Extract the (X, Y) coordinate from the center of the cell holding the provided text.  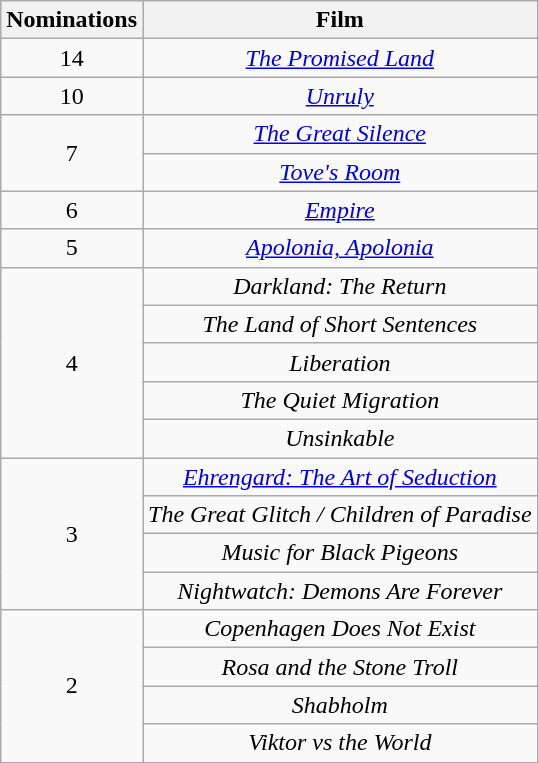
Shabholm (340, 705)
14 (72, 58)
Viktor vs the World (340, 743)
Nominations (72, 20)
Darkland: The Return (340, 286)
Unsinkable (340, 438)
The Great Silence (340, 134)
6 (72, 210)
Nightwatch: Demons Are Forever (340, 591)
Apolonia, Apolonia (340, 248)
Empire (340, 210)
3 (72, 534)
10 (72, 96)
The Quiet Migration (340, 400)
Music for Black Pigeons (340, 553)
Tove's Room (340, 172)
The Land of Short Sentences (340, 324)
7 (72, 153)
2 (72, 686)
Rosa and the Stone Troll (340, 667)
5 (72, 248)
The Great Glitch / Children of Paradise (340, 515)
Film (340, 20)
The Promised Land (340, 58)
Ehrengard: The Art of Seduction (340, 477)
Unruly (340, 96)
4 (72, 362)
Liberation (340, 362)
Copenhagen Does Not Exist (340, 629)
